Locate the cell with the specified text and output its [x, y] center coordinate. 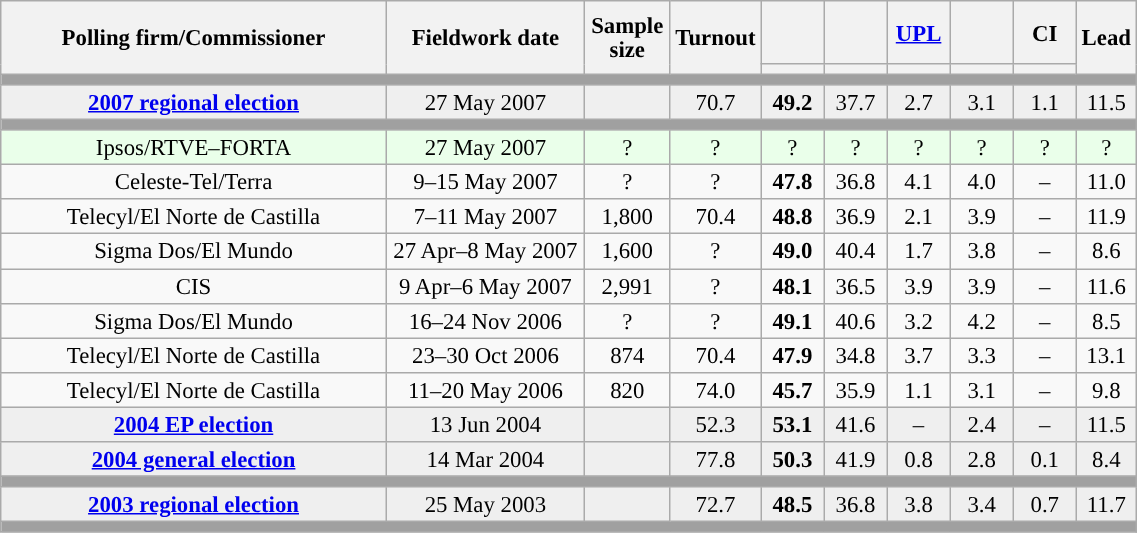
13 Jun 2004 [485, 424]
8.4 [1106, 460]
Turnout [716, 38]
874 [627, 356]
7–11 May 2007 [485, 218]
1,600 [627, 252]
74.0 [716, 390]
36.5 [856, 286]
48.1 [792, 286]
41.6 [856, 424]
72.7 [716, 504]
47.9 [792, 356]
Ipsos/RTVE–FORTA [194, 148]
0.7 [1044, 504]
9.8 [1106, 390]
50.3 [792, 460]
Celeste-Tel/Terra [194, 182]
49.0 [792, 252]
52.3 [716, 424]
2.1 [918, 218]
Lead [1106, 38]
41.9 [856, 460]
1.7 [918, 252]
13.1 [1106, 356]
820 [627, 390]
3.2 [918, 320]
37.7 [856, 102]
11.9 [1106, 218]
11.0 [1106, 182]
16–24 Nov 2006 [485, 320]
11–20 May 2006 [485, 390]
CI [1044, 32]
40.4 [856, 252]
11.7 [1106, 504]
4.2 [982, 320]
25 May 2003 [485, 504]
2,991 [627, 286]
53.1 [792, 424]
40.6 [856, 320]
0.1 [1044, 460]
36.9 [856, 218]
3.4 [982, 504]
Polling firm/Commissioner [194, 38]
34.8 [856, 356]
3.3 [982, 356]
3.7 [918, 356]
23–30 Oct 2006 [485, 356]
UPL [918, 32]
49.2 [792, 102]
14 Mar 2004 [485, 460]
2.7 [918, 102]
Sample size [627, 38]
2004 general election [194, 460]
47.8 [792, 182]
45.7 [792, 390]
8.5 [1106, 320]
9 Apr–6 May 2007 [485, 286]
11.6 [1106, 286]
9–15 May 2007 [485, 182]
CIS [194, 286]
4.0 [982, 182]
48.5 [792, 504]
8.6 [1106, 252]
2004 EP election [194, 424]
1,800 [627, 218]
2.4 [982, 424]
2.8 [982, 460]
2007 regional election [194, 102]
70.7 [716, 102]
27 Apr–8 May 2007 [485, 252]
35.9 [856, 390]
4.1 [918, 182]
Fieldwork date [485, 38]
2003 regional election [194, 504]
48.8 [792, 218]
0.8 [918, 460]
49.1 [792, 320]
77.8 [716, 460]
